Find where the given text appears and provide that cell's center as [x, y] coordinate. 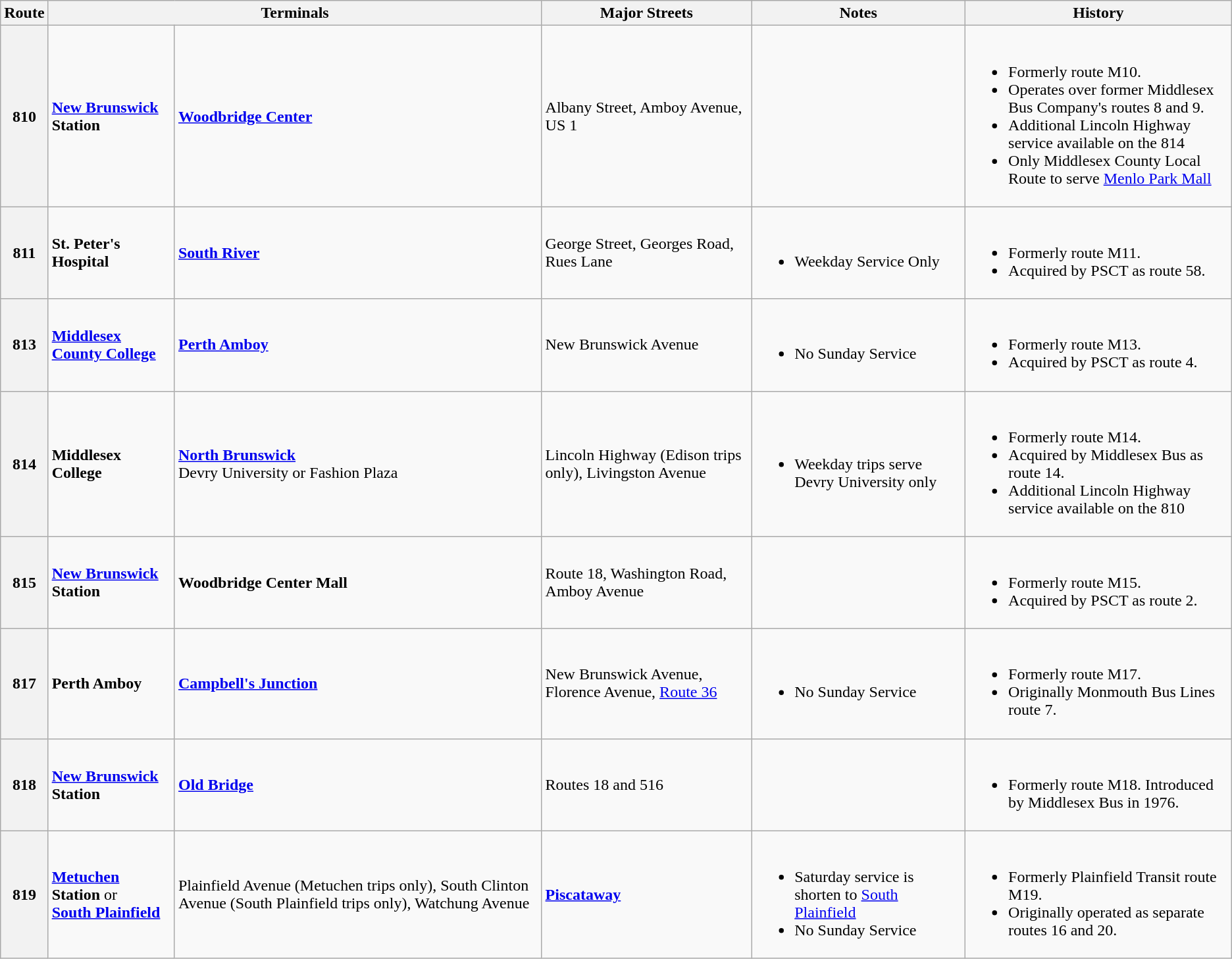
Formerly Plainfield Transit route M19.Originally operated as separate routes 16 and 20. [1099, 894]
Albany Street, Amboy Avenue, US 1 [646, 116]
Metuchen Station or South Plainfield [111, 894]
Notes [858, 13]
Formerly route M14.Acquired by Middlesex Bus as route 14.Additional Lincoln Highway service available on the 810 [1099, 463]
New Brunswick Avenue [646, 345]
813 [24, 345]
Formerly route M13.Acquired by PSCT as route 4. [1099, 345]
Woodbridge Center [358, 116]
Formerly route M15.Acquired by PSCT as route 2. [1099, 583]
Major Streets [646, 13]
Plainfield Avenue (Metuchen trips only), South Clinton Avenue (South Plainfield trips only), Watchung Avenue [358, 894]
Middlesex College [111, 463]
Terminals [295, 13]
Routes 18 and 516 [646, 785]
819 [24, 894]
Piscataway [646, 894]
Old Bridge [358, 785]
Weekday Service Only [858, 253]
Route 18, Washington Road, Amboy Avenue [646, 583]
Formerly route M18. Introduced by Middlesex Bus in 1976. [1099, 785]
811 [24, 253]
817 [24, 683]
Formerly route M17.Originally Monmouth Bus Lines route 7. [1099, 683]
Woodbridge Center Mall [358, 583]
Campbell's Junction [358, 683]
818 [24, 785]
South River [358, 253]
Middlesex County College [111, 345]
815 [24, 583]
Lincoln Highway (Edison trips only), Livingston Avenue [646, 463]
Formerly route M11.Acquired by PSCT as route 58. [1099, 253]
Route [24, 13]
History [1099, 13]
St. Peter's Hospital [111, 253]
George Street, Georges Road, Rues Lane [646, 253]
814 [24, 463]
810 [24, 116]
North BrunswickDevry University or Fashion Plaza [358, 463]
Weekday trips serve Devry University only [858, 463]
New Brunswick Avenue, Florence Avenue, Route 36 [646, 683]
Saturday service is shorten to South PlainfieldNo Sunday Service [858, 894]
